Output the [x, y] coordinate of the center of the cell containing the given text.  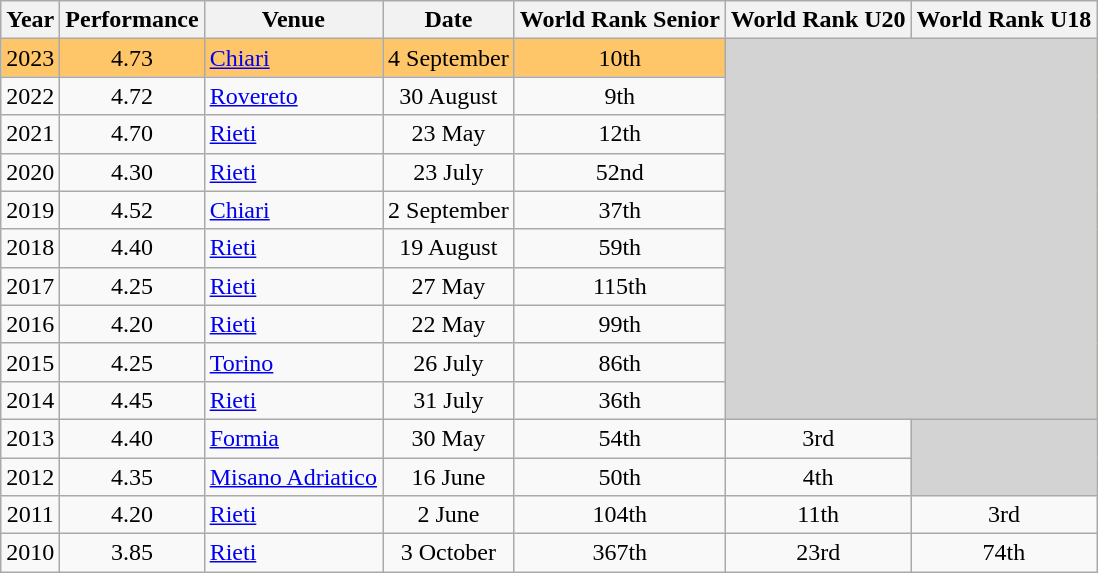
54th [620, 438]
4 September [449, 58]
World Rank U20 [818, 20]
23 July [449, 172]
Venue [293, 20]
23rd [818, 553]
4.72 [132, 96]
2016 [30, 324]
115th [620, 286]
Performance [132, 20]
2020 [30, 172]
74th [1004, 553]
4.52 [132, 210]
2023 [30, 58]
2022 [30, 96]
86th [620, 362]
59th [620, 248]
2011 [30, 515]
367th [620, 553]
50th [620, 477]
Formia [293, 438]
2014 [30, 400]
4.73 [132, 58]
2021 [30, 134]
30 August [449, 96]
Year [30, 20]
9th [620, 96]
World Rank U18 [1004, 20]
4.70 [132, 134]
2017 [30, 286]
4.35 [132, 477]
2 September [449, 210]
4th [818, 477]
16 June [449, 477]
4.30 [132, 172]
4.45 [132, 400]
12th [620, 134]
27 May [449, 286]
2 June [449, 515]
10th [620, 58]
World Rank Senior [620, 20]
3.85 [132, 553]
11th [818, 515]
23 May [449, 134]
36th [620, 400]
104th [620, 515]
99th [620, 324]
19 August [449, 248]
2019 [30, 210]
2012 [30, 477]
22 May [449, 324]
30 May [449, 438]
2015 [30, 362]
37th [620, 210]
26 July [449, 362]
2018 [30, 248]
Date [449, 20]
Torino [293, 362]
3 October [449, 553]
Rovereto [293, 96]
2013 [30, 438]
Misano Adriatico [293, 477]
31 July [449, 400]
2010 [30, 553]
52nd [620, 172]
